Detect which cell encompasses the target text, then output its (x, y) center coordinate. 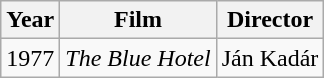
Director (270, 20)
Year (30, 20)
Film (138, 20)
1977 (30, 58)
Ján Kadár (270, 58)
The Blue Hotel (138, 58)
